Return the (X, Y) coordinate for the center point of the cell that contains the specified text.  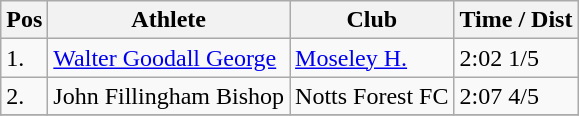
Time / Dist (516, 20)
Walter Goodall George (169, 58)
Notts Forest FC (372, 96)
John Fillingham Bishop (169, 96)
Moseley H. (372, 58)
2. (24, 96)
1. (24, 58)
Pos (24, 20)
2:07 4/5 (516, 96)
Club (372, 20)
2:02 1/5 (516, 58)
Athlete (169, 20)
